Find where the given text appears and provide that cell's center as [X, Y] coordinate. 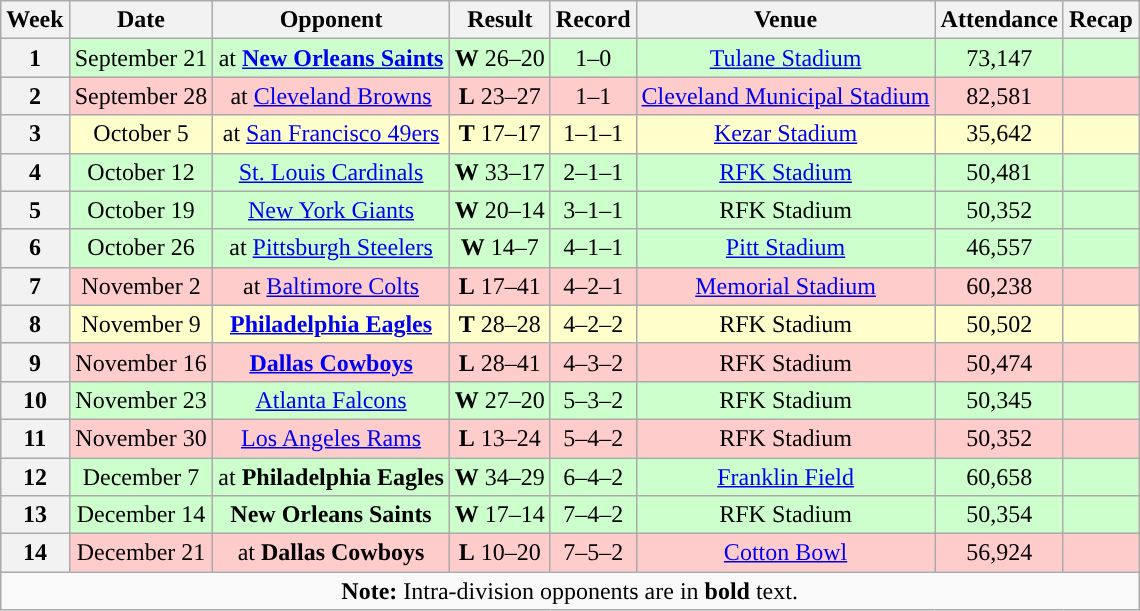
at Philadelphia Eagles [331, 477]
November 23 [141, 400]
New York Giants [331, 210]
November 2 [141, 286]
Venue [786, 20]
T 28–28 [500, 324]
October 26 [141, 248]
10 [35, 400]
56,924 [999, 553]
8 [35, 324]
2 [35, 96]
Week [35, 20]
7–5–2 [593, 553]
5 [35, 210]
Record [593, 20]
L 28–41 [500, 362]
Cleveland Municipal Stadium [786, 96]
2–1–1 [593, 172]
46,557 [999, 248]
3–1–1 [593, 210]
at Cleveland Browns [331, 96]
12 [35, 477]
Tulane Stadium [786, 58]
4–1–1 [593, 248]
50,345 [999, 400]
1–0 [593, 58]
October 12 [141, 172]
7–4–2 [593, 515]
Philadelphia Eagles [331, 324]
1–1 [593, 96]
5–4–2 [593, 438]
December 21 [141, 553]
Memorial Stadium [786, 286]
W 14–7 [500, 248]
L 17–41 [500, 286]
50,474 [999, 362]
Date [141, 20]
W 17–14 [500, 515]
60,238 [999, 286]
Attendance [999, 20]
5–3–2 [593, 400]
4–3–2 [593, 362]
L 23–27 [500, 96]
Opponent [331, 20]
T 17–17 [500, 134]
11 [35, 438]
October 19 [141, 210]
W 20–14 [500, 210]
7 [35, 286]
Kezar Stadium [786, 134]
December 7 [141, 477]
St. Louis Cardinals [331, 172]
4–2–2 [593, 324]
13 [35, 515]
at San Francisco 49ers [331, 134]
Cotton Bowl [786, 553]
4 [35, 172]
73,147 [999, 58]
September 28 [141, 96]
60,658 [999, 477]
W 33–17 [500, 172]
at Dallas Cowboys [331, 553]
at New Orleans Saints [331, 58]
6–4–2 [593, 477]
Note: Intra-division opponents are in bold text. [570, 591]
September 21 [141, 58]
Los Angeles Rams [331, 438]
Pitt Stadium [786, 248]
W 34–29 [500, 477]
at Baltimore Colts [331, 286]
W 26–20 [500, 58]
Atlanta Falcons [331, 400]
Dallas Cowboys [331, 362]
December 14 [141, 515]
November 16 [141, 362]
82,581 [999, 96]
Franklin Field [786, 477]
L 13–24 [500, 438]
October 5 [141, 134]
November 9 [141, 324]
W 27–20 [500, 400]
9 [35, 362]
50,354 [999, 515]
November 30 [141, 438]
50,502 [999, 324]
1–1–1 [593, 134]
L 10–20 [500, 553]
3 [35, 134]
Result [500, 20]
14 [35, 553]
New Orleans Saints [331, 515]
Recap [1100, 20]
1 [35, 58]
50,481 [999, 172]
6 [35, 248]
4–2–1 [593, 286]
at Pittsburgh Steelers [331, 248]
35,642 [999, 134]
